Locate the cell with the specified text and output its (X, Y) center coordinate. 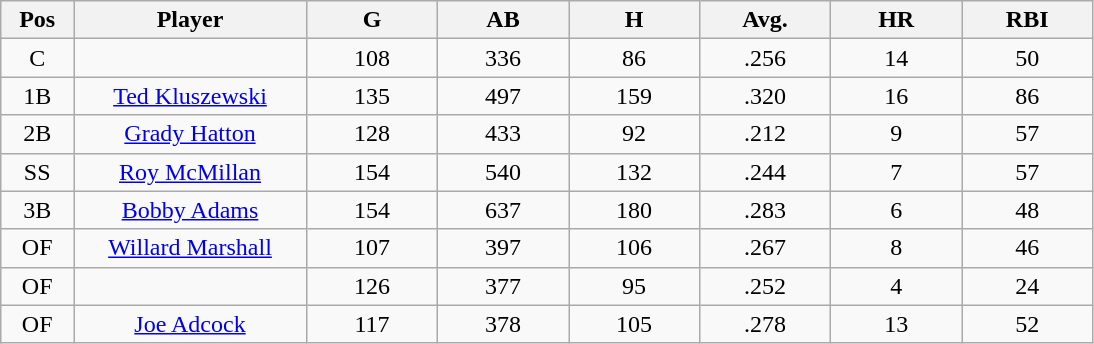
Joe Adcock (190, 324)
.252 (766, 286)
433 (504, 134)
378 (504, 324)
336 (504, 58)
AB (504, 20)
Avg. (766, 20)
117 (372, 324)
.256 (766, 58)
637 (504, 210)
132 (634, 172)
3B (38, 210)
8 (896, 248)
Ted Kluszewski (190, 96)
46 (1028, 248)
50 (1028, 58)
9 (896, 134)
.283 (766, 210)
52 (1028, 324)
92 (634, 134)
.212 (766, 134)
RBI (1028, 20)
95 (634, 286)
.244 (766, 172)
540 (504, 172)
135 (372, 96)
377 (504, 286)
1B (38, 96)
H (634, 20)
13 (896, 324)
Player (190, 20)
397 (504, 248)
2B (38, 134)
Willard Marshall (190, 248)
HR (896, 20)
G (372, 20)
C (38, 58)
6 (896, 210)
16 (896, 96)
106 (634, 248)
105 (634, 324)
4 (896, 286)
Bobby Adams (190, 210)
108 (372, 58)
7 (896, 172)
Grady Hatton (190, 134)
SS (38, 172)
.320 (766, 96)
159 (634, 96)
48 (1028, 210)
.278 (766, 324)
Roy McMillan (190, 172)
126 (372, 286)
.267 (766, 248)
14 (896, 58)
107 (372, 248)
180 (634, 210)
128 (372, 134)
24 (1028, 286)
497 (504, 96)
Pos (38, 20)
